Search for the cell housing the specified text and yield its (X, Y) center coordinate. 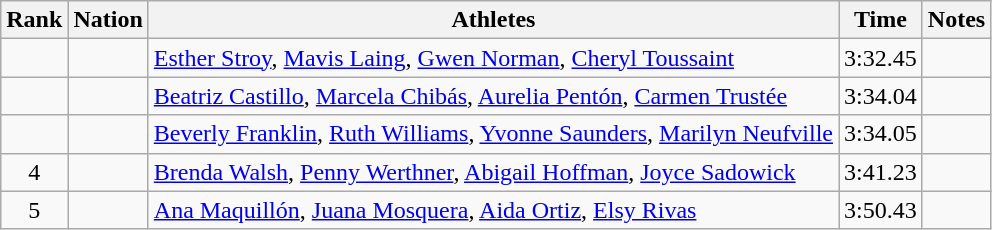
3:34.04 (881, 96)
4 (34, 172)
Brenda Walsh, Penny Werthner, Abigail Hoffman, Joyce Sadowick (493, 172)
5 (34, 210)
3:50.43 (881, 210)
3:34.05 (881, 134)
Ana Maquillón, Juana Mosquera, Aida Ortiz, Elsy Rivas (493, 210)
3:32.45 (881, 58)
Beatriz Castillo, Marcela Chibás, Aurelia Pentón, Carmen Trustée (493, 96)
3:41.23 (881, 172)
Notes (956, 20)
Time (881, 20)
Rank (34, 20)
Beverly Franklin, Ruth Williams, Yvonne Saunders, Marilyn Neufville (493, 134)
Nation (108, 20)
Esther Stroy, Mavis Laing, Gwen Norman, Cheryl Toussaint (493, 58)
Athletes (493, 20)
